Pinpoint the cell where the given text exists, returning its [x, y] midpoint coordinate. 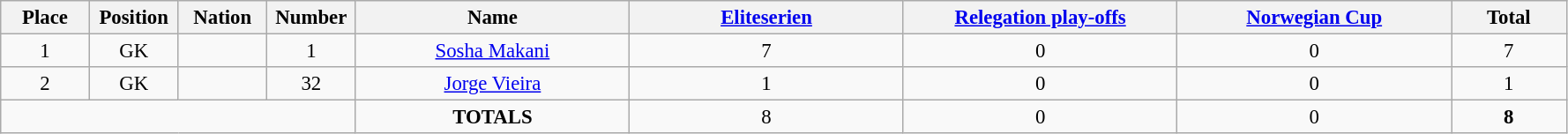
Total [1510, 18]
2 [46, 84]
Number [312, 18]
Jorge Vieira [492, 84]
Relegation play-offs [1041, 18]
Nation [222, 18]
Norwegian Cup [1314, 18]
Place [46, 18]
Sosha Makani [492, 51]
Position [134, 18]
Eliteserien [767, 18]
TOTALS [492, 117]
Name [492, 18]
32 [312, 84]
